Detect which cell encompasses the target text, then output its (x, y) center coordinate. 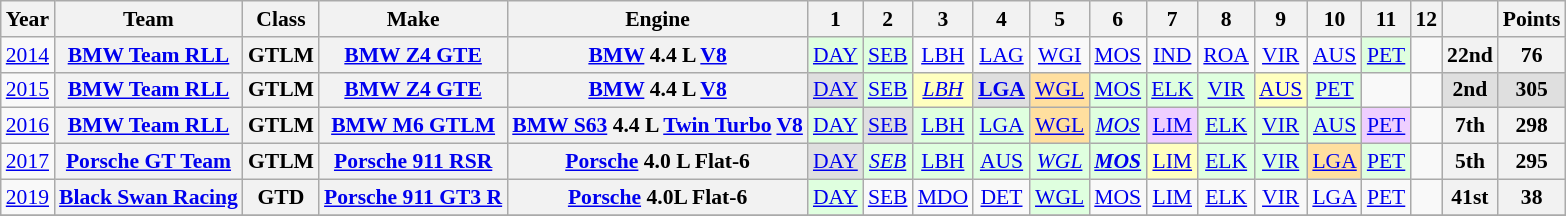
IND (1172, 55)
2015 (28, 90)
Porsche GT Team (148, 162)
GTD (281, 197)
41st (1470, 197)
DET (1002, 197)
2016 (28, 126)
305 (1532, 90)
Porsche 4.0 L Flat-6 (658, 162)
10 (1334, 19)
ROA (1226, 55)
5 (1060, 19)
5th (1470, 162)
1 (836, 19)
11 (1386, 19)
2nd (1470, 90)
BMW M6 GTLM (413, 126)
2014 (28, 55)
LAG (1002, 55)
9 (1280, 19)
Points (1532, 19)
38 (1532, 197)
Make (413, 19)
Team (148, 19)
Year (28, 19)
2017 (28, 162)
BMW S63 4.4 L Twin Turbo V8 (658, 126)
7 (1172, 19)
22nd (1470, 55)
WGI (1060, 55)
4 (1002, 19)
8 (1226, 19)
298 (1532, 126)
3 (944, 19)
6 (1118, 19)
Engine (658, 19)
7th (1470, 126)
12 (1426, 19)
2 (888, 19)
Class (281, 19)
Porsche 4.0L Flat-6 (658, 197)
76 (1532, 55)
Porsche 911 GT3 R (413, 197)
MDO (944, 197)
Black Swan Racing (148, 197)
2019 (28, 197)
Porsche 911 RSR (413, 162)
295 (1532, 162)
